Locate the cell with the specified text and output its [x, y] center coordinate. 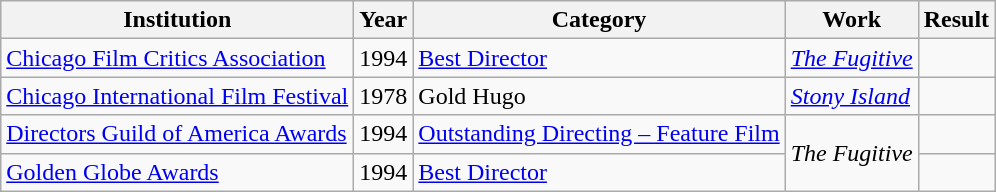
1978 [384, 96]
Stony Island [852, 96]
Directors Guild of America Awards [178, 134]
Chicago International Film Festival [178, 96]
Institution [178, 20]
Result [956, 20]
Chicago Film Critics Association [178, 58]
Golden Globe Awards [178, 172]
Work [852, 20]
Outstanding Directing – Feature Film [599, 134]
Category [599, 20]
Gold Hugo [599, 96]
Year [384, 20]
